Find where the given text appears and provide that cell's center as (x, y) coordinate. 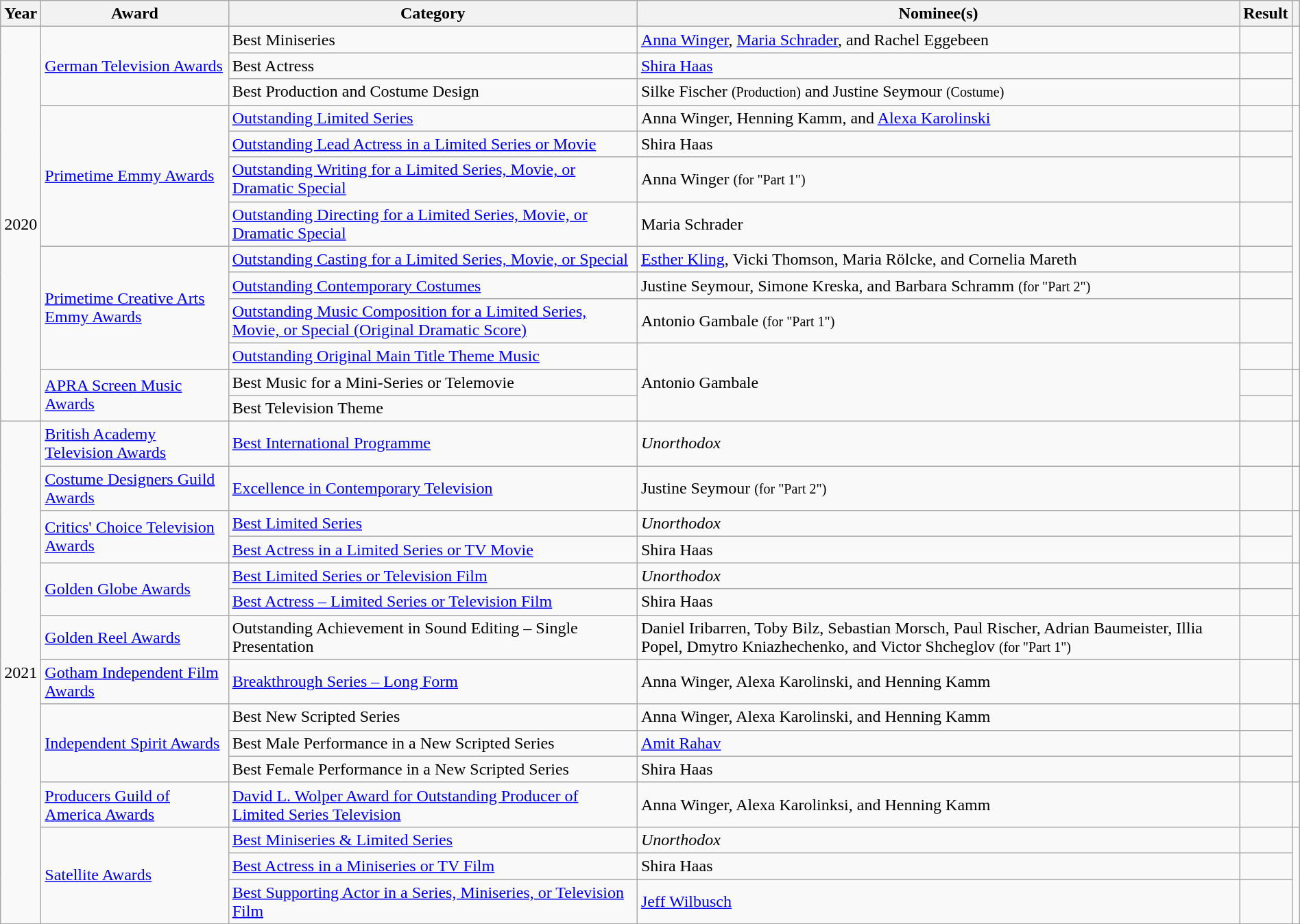
Primetime Emmy Awards (134, 175)
Antonio Gambale (938, 382)
Best Supporting Actor in a Series, Miniseries, or Television Film (433, 901)
Outstanding Casting for a Limited Series, Movie, or Special (433, 259)
Award (134, 14)
Outstanding Contemporary Costumes (433, 285)
Category (433, 14)
Outstanding Limited Series (433, 118)
Gotham Independent Film Awards (134, 681)
British Academy Television Awards (134, 444)
Best Male Performance in a New Scripted Series (433, 743)
Costume Designers Guild Awards (134, 488)
Critics' Choice Television Awards (134, 537)
Excellence in Contemporary Television (433, 488)
Silke Fischer (Production) and Justine Seymour (Costume) (938, 92)
Year (21, 14)
Anna Winger, Henning Kamm, and Alexa Karolinski (938, 118)
Jeff Wilbusch (938, 901)
Justine Seymour, Simone Kreska, and Barbara Schramm (for "Part 2") (938, 285)
Best Actress in a Limited Series or TV Movie (433, 550)
Result (1266, 14)
Golden Reel Awards (134, 637)
Anna Winger, Alexa Karolinksi, and Henning Kamm (938, 805)
Anna Winger (for "Part 1") (938, 180)
Independent Spirit Awards (134, 743)
Best Production and Costume Design (433, 92)
Anna Winger, Maria Schrader, and Rachel Eggebeen (938, 40)
Outstanding Lead Actress in a Limited Series or Movie (433, 144)
Best Limited Series or Television Film (433, 576)
Nominee(s) (938, 14)
Outstanding Music Composition for a Limited Series, Movie, or Special (Original Dramatic Score) (433, 321)
2020 (21, 224)
APRA Screen Music Awards (134, 395)
Best International Programme (433, 444)
Best Limited Series (433, 524)
Golden Globe Awards (134, 589)
Outstanding Achievement in Sound Editing – Single Presentation (433, 637)
Best New Scripted Series (433, 717)
Outstanding Directing for a Limited Series, Movie, or Dramatic Special (433, 223)
Producers Guild of America Awards (134, 805)
Justine Seymour (for "Part 2") (938, 488)
Breakthrough Series – Long Form (433, 681)
Best Miniseries & Limited Series (433, 840)
Best Miniseries (433, 40)
Best Television Theme (433, 409)
Satellite Awards (134, 875)
German Television Awards (134, 66)
Primetime Creative Arts Emmy Awards (134, 307)
Best Actress (433, 66)
Outstanding Writing for a Limited Series, Movie, or Dramatic Special (433, 180)
Best Actress – Limited Series or Television Film (433, 602)
Esther Kling, Vicki Thomson, Maria Rölcke, and Cornelia Mareth (938, 259)
Best Actress in a Miniseries or TV Film (433, 866)
Maria Schrader (938, 223)
Best Music for a Mini-Series or Telemovie (433, 382)
David L. Wolper Award for Outstanding Producer of Limited Series Television (433, 805)
2021 (21, 673)
Outstanding Original Main Title Theme Music (433, 356)
Amit Rahav (938, 743)
Antonio Gambale (for "Part 1") (938, 321)
Best Female Performance in a New Scripted Series (433, 769)
